Return the [x, y] coordinate for the center point of the cell that contains the specified text.  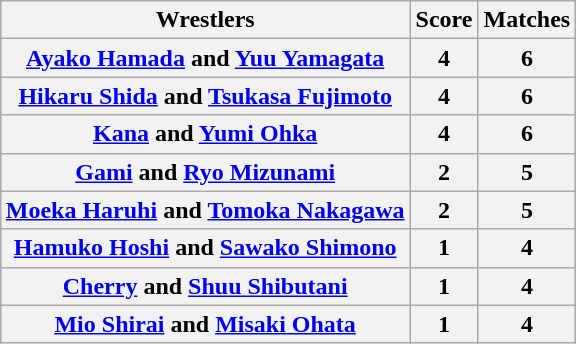
Matches [527, 20]
Hamuko Hoshi and Sawako Shimono [205, 248]
Gami and Ryo Mizunami [205, 172]
Kana and Yumi Ohka [205, 134]
Ayako Hamada and Yuu Yamagata [205, 58]
Hikaru Shida and Tsukasa Fujimoto [205, 96]
Score [444, 20]
Moeka Haruhi and Tomoka Nakagawa [205, 210]
Cherry and Shuu Shibutani [205, 286]
Wrestlers [205, 20]
Mio Shirai and Misaki Ohata [205, 324]
